Find where the given text appears and provide that cell's center as [X, Y] coordinate. 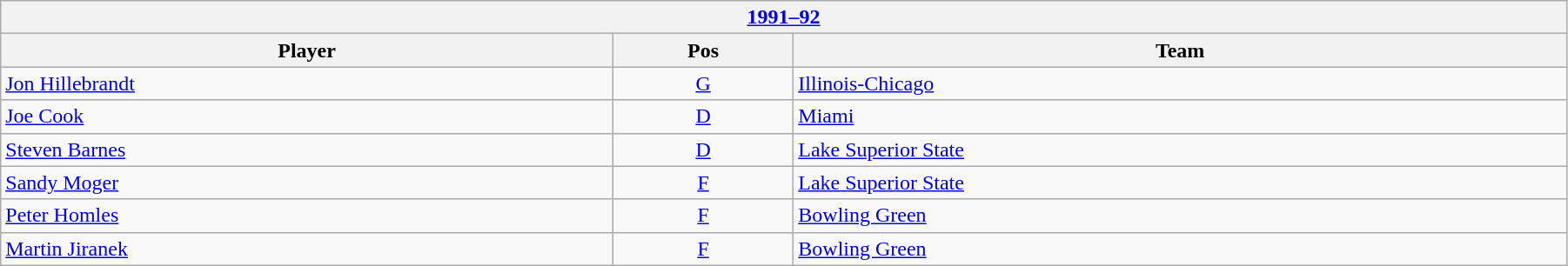
Sandy Moger [307, 183]
Team [1180, 50]
Miami [1180, 116]
Jon Hillebrandt [307, 83]
Steven Barnes [307, 150]
Illinois-Chicago [1180, 83]
G [703, 83]
Pos [703, 50]
Player [307, 50]
Joe Cook [307, 116]
1991–92 [784, 17]
Peter Homles [307, 216]
Martin Jiranek [307, 249]
